Output the [X, Y] coordinate of the center of the cell containing the given text.  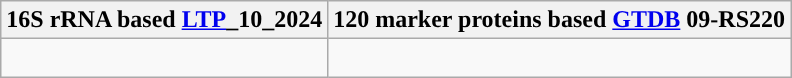
120 marker proteins based GTDB 09-RS220 [560, 20]
16S rRNA based LTP_10_2024 [164, 20]
